Output the (X, Y) coordinate of the center of the cell containing the given text.  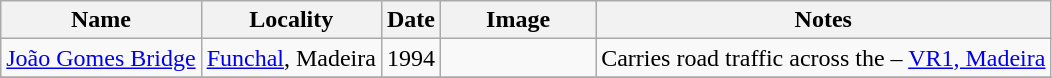
Carries road traffic across the – VR1, Madeira (824, 58)
Notes (824, 20)
Funchal, Madeira (291, 58)
João Gomes Bridge (101, 58)
1994 (410, 58)
Name (101, 20)
Locality (291, 20)
Date (410, 20)
Image (518, 20)
